Output the [x, y] coordinate of the center of the cell containing the given text.  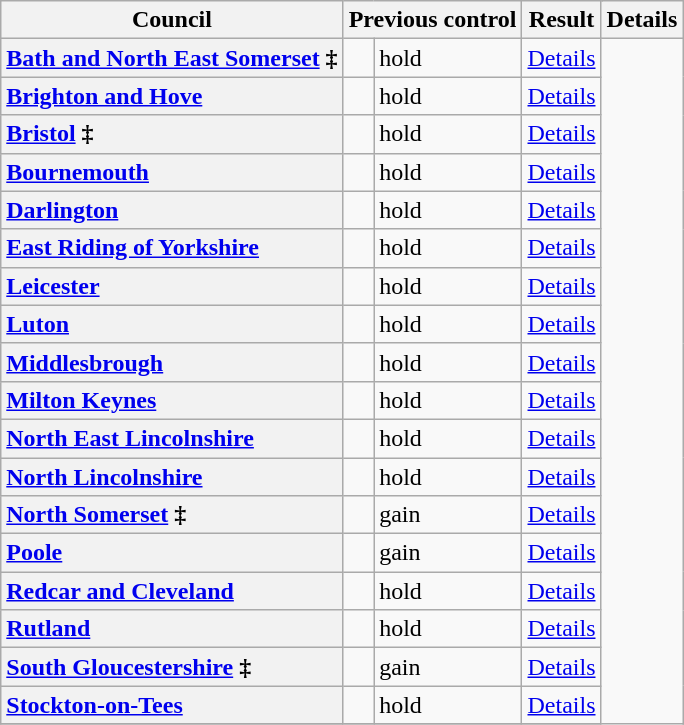
Result [562, 20]
Bournemouth [172, 172]
Previous control [432, 20]
Darlington [172, 210]
Bristol ‡ [172, 134]
Council [172, 20]
North Lincolnshire [172, 477]
North Somerset ‡ [172, 515]
Stockton-on-Tees [172, 705]
Milton Keynes [172, 400]
South Gloucestershire ‡ [172, 667]
Luton [172, 324]
East Riding of Yorkshire [172, 248]
Middlesbrough [172, 362]
North East Lincolnshire [172, 438]
Brighton and Hove [172, 96]
Poole [172, 553]
Leicester [172, 286]
Bath and North East Somerset ‡ [172, 58]
Rutland [172, 629]
Redcar and Cleveland [172, 591]
